Determine the (X, Y) coordinate at the center of the cell enclosing the given text.  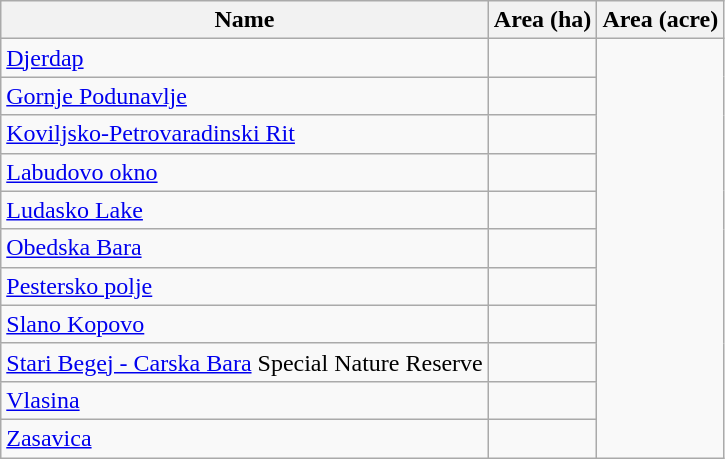
Koviljsko-Petrovaradinski Rit (245, 134)
Gornje Podunavlje (245, 96)
Pestersko polje (245, 286)
Area (ha) (542, 20)
Vlasina (245, 400)
Stari Begej - Carska Bara Special Nature Reserve (245, 362)
Zasavica (245, 438)
Labudovo okno (245, 172)
Area (acre) (660, 20)
Name (245, 20)
Ludasko Lake (245, 210)
Djerdap (245, 58)
Obedska Bara (245, 248)
Slano Kopovo (245, 324)
